Return the (X, Y) coordinate for the center point of the cell that contains the specified text.  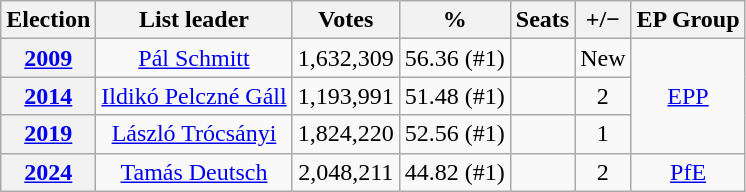
51.48 (#1) (454, 96)
Pál Schmitt (194, 58)
1,632,309 (346, 58)
Election (48, 20)
1,193,991 (346, 96)
1,824,220 (346, 134)
2,048,211 (346, 172)
EPP (688, 96)
Seats (542, 20)
Ildikó Pelczné Gáll (194, 96)
% (454, 20)
List leader (194, 20)
+/− (603, 20)
1 (603, 134)
New (603, 58)
László Trócsányi (194, 134)
EP Group (688, 20)
44.82 (#1) (454, 172)
2009 (48, 58)
Votes (346, 20)
2024 (48, 172)
56.36 (#1) (454, 58)
2019 (48, 134)
PfE (688, 172)
2014 (48, 96)
52.56 (#1) (454, 134)
Tamás Deutsch (194, 172)
